Return the [X, Y] coordinate for the center point of the cell that contains the specified text.  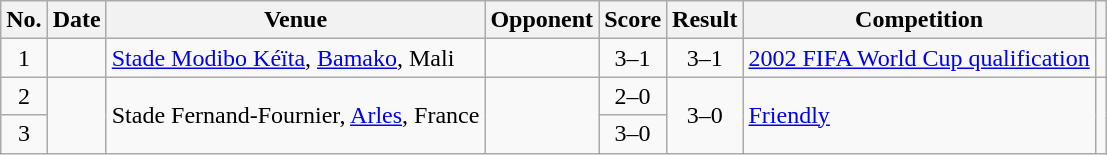
Score [633, 20]
Venue [296, 20]
3 [24, 134]
Stade Modibo Kéïta, Bamako, Mali [296, 58]
Result [705, 20]
2 [24, 96]
Stade Fernand-Fournier, Arles, France [296, 115]
2002 FIFA World Cup qualification [919, 58]
Opponent [542, 20]
1 [24, 58]
2–0 [633, 96]
No. [24, 20]
Friendly [919, 115]
Competition [919, 20]
Date [76, 20]
